From the cell containing the given text, extract its center point as [x, y] coordinate. 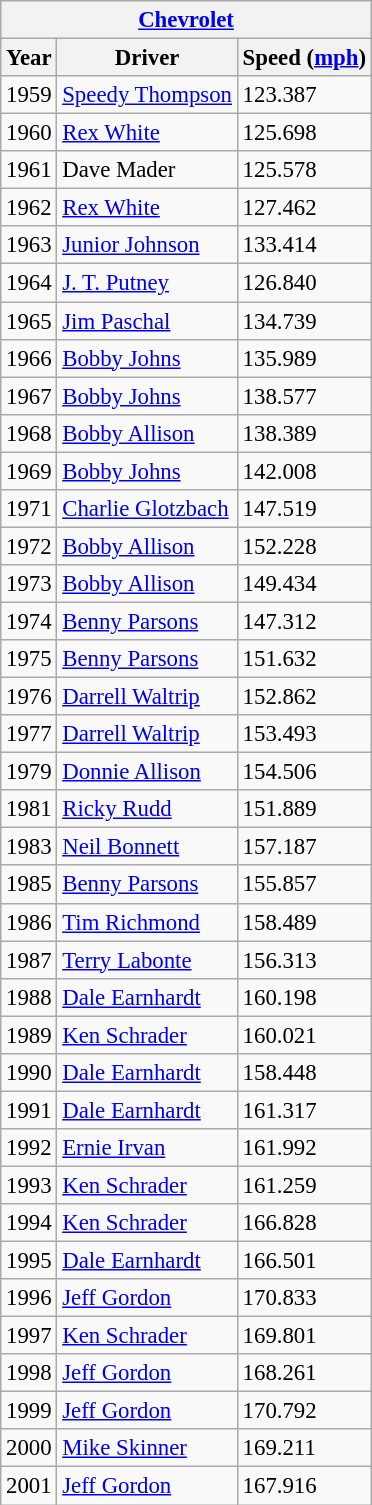
125.578 [304, 170]
151.632 [304, 659]
138.389 [304, 433]
123.387 [304, 95]
1975 [29, 659]
1977 [29, 734]
1994 [29, 1223]
147.519 [304, 509]
161.317 [304, 1110]
Junior Johnson [147, 245]
152.862 [304, 697]
156.313 [304, 960]
1961 [29, 170]
1963 [29, 245]
1966 [29, 358]
125.698 [304, 133]
1964 [29, 283]
Speedy Thompson [147, 95]
1969 [29, 471]
1976 [29, 697]
126.840 [304, 283]
Year [29, 58]
169.211 [304, 1449]
1971 [29, 509]
152.228 [304, 546]
160.198 [304, 997]
154.506 [304, 772]
127.462 [304, 208]
1979 [29, 772]
166.501 [304, 1261]
1996 [29, 1298]
Ernie Irvan [147, 1148]
2000 [29, 1449]
Dave Mader [147, 170]
1992 [29, 1148]
1991 [29, 1110]
1999 [29, 1411]
170.792 [304, 1411]
Donnie Allison [147, 772]
1988 [29, 997]
1968 [29, 433]
1967 [29, 396]
158.448 [304, 1073]
151.889 [304, 809]
Chevrolet [186, 20]
1993 [29, 1185]
1981 [29, 809]
1962 [29, 208]
2001 [29, 1486]
1989 [29, 1035]
Speed (mph) [304, 58]
J. T. Putney [147, 283]
167.916 [304, 1486]
158.489 [304, 922]
153.493 [304, 734]
161.992 [304, 1148]
155.857 [304, 885]
168.261 [304, 1373]
Neil Bonnett [147, 847]
157.187 [304, 847]
166.828 [304, 1223]
Ricky Rudd [147, 809]
142.008 [304, 471]
Jim Paschal [147, 321]
Driver [147, 58]
160.021 [304, 1035]
1983 [29, 847]
134.739 [304, 321]
Charlie Glotzbach [147, 509]
1965 [29, 321]
133.414 [304, 245]
1997 [29, 1336]
1990 [29, 1073]
1985 [29, 885]
149.434 [304, 584]
138.577 [304, 396]
135.989 [304, 358]
1998 [29, 1373]
161.259 [304, 1185]
1987 [29, 960]
169.801 [304, 1336]
Tim Richmond [147, 922]
1959 [29, 95]
170.833 [304, 1298]
Terry Labonte [147, 960]
1972 [29, 546]
1973 [29, 584]
1974 [29, 621]
1960 [29, 133]
147.312 [304, 621]
1995 [29, 1261]
Mike Skinner [147, 1449]
1986 [29, 922]
